Detect which cell encompasses the target text, then output its (X, Y) center coordinate. 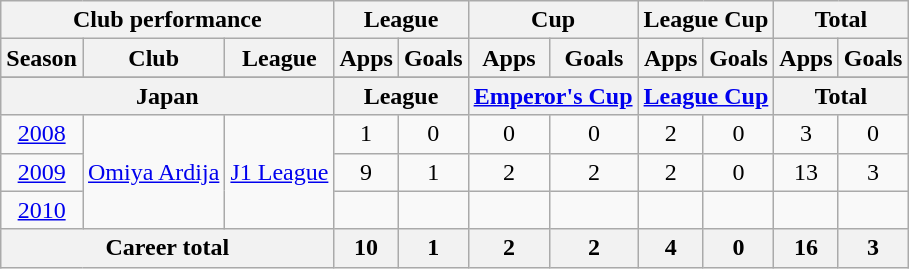
Omiya Ardija (153, 172)
2008 (42, 134)
2009 (42, 172)
Career total (168, 248)
Season (42, 58)
2010 (42, 210)
J1 League (280, 172)
10 (366, 248)
9 (366, 172)
Club performance (168, 20)
4 (670, 248)
13 (806, 172)
Emperor's Cup (553, 96)
16 (806, 248)
Club (153, 58)
Cup (553, 20)
Japan (168, 96)
